Scan for the cell matching the given text and deliver its [x, y] coordinate at center. 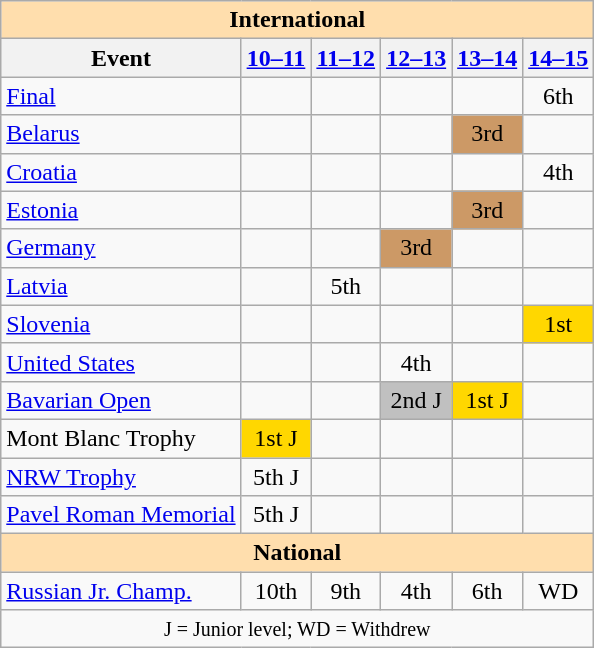
10–11 [276, 58]
Pavel Roman Memorial [121, 515]
9th [346, 591]
J = Junior level; WD = Withdrew [298, 629]
Event [121, 58]
WD [558, 591]
National [298, 553]
11–12 [346, 58]
NRW Trophy [121, 477]
10th [276, 591]
Slovenia [121, 324]
1st [558, 324]
United States [121, 362]
Belarus [121, 134]
Bavarian Open [121, 400]
Russian Jr. Champ. [121, 591]
Germany [121, 248]
Estonia [121, 210]
14–15 [558, 58]
5th [346, 286]
Final [121, 96]
13–14 [488, 58]
International [298, 20]
Croatia [121, 172]
Latvia [121, 286]
2nd J [416, 400]
12–13 [416, 58]
Mont Blanc Trophy [121, 438]
